Determine the (X, Y) coordinate at the center of the cell enclosing the given text.  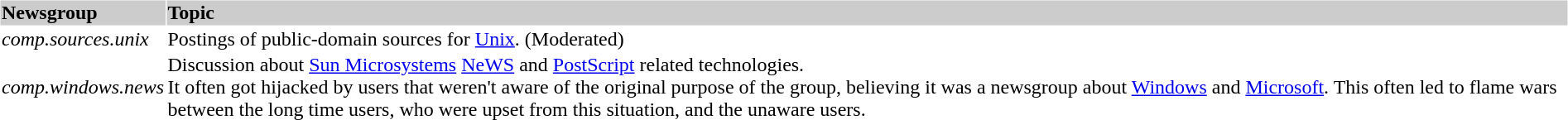
Newsgroup (83, 12)
Topic (867, 12)
Postings of public-domain sources for Unix. (Moderated) (867, 39)
comp.sources.unix (83, 39)
